Find where the given text appears and provide that cell's center as [x, y] coordinate. 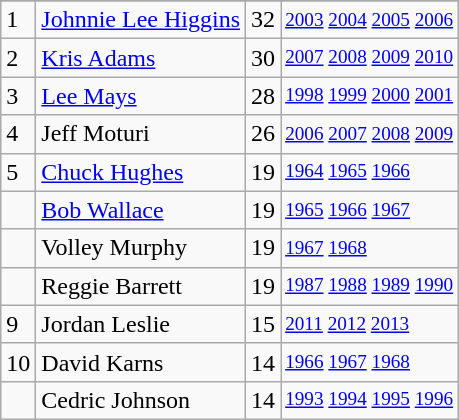
Chuck Hughes [141, 172]
1987 1988 1989 1990 [370, 286]
5 [18, 172]
1998 1999 2000 2001 [370, 96]
Kris Adams [141, 58]
1993 1994 1995 1996 [370, 400]
1967 1968 [370, 248]
2003 2004 2005 2006 [370, 20]
28 [264, 96]
Reggie Barrett [141, 286]
Bob Wallace [141, 210]
10 [18, 362]
2007 2008 2009 2010 [370, 58]
4 [18, 134]
Volley Murphy [141, 248]
Cedric Johnson [141, 400]
32 [264, 20]
1 [18, 20]
Johnnie Lee Higgins [141, 20]
2 [18, 58]
3 [18, 96]
15 [264, 324]
30 [264, 58]
9 [18, 324]
1966 1967 1968 [370, 362]
26 [264, 134]
1964 1965 1966 [370, 172]
Jordan Leslie [141, 324]
2006 2007 2008 2009 [370, 134]
2011 2012 2013 [370, 324]
Lee Mays [141, 96]
Jeff Moturi [141, 134]
1965 1966 1967 [370, 210]
David Karns [141, 362]
